Return the (x, y) coordinate for the center point of the cell that contains the specified text.  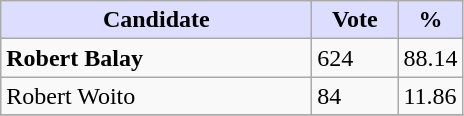
% (430, 20)
11.86 (430, 96)
Robert Woito (156, 96)
84 (355, 96)
88.14 (430, 58)
Vote (355, 20)
624 (355, 58)
Candidate (156, 20)
Robert Balay (156, 58)
